Identify which cell holds the provided text, then report its (x, y) central coordinate. 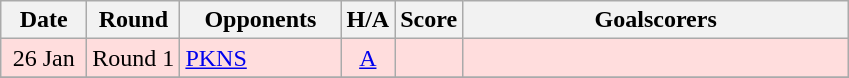
Opponents (260, 20)
Goalscorers (656, 20)
A (368, 58)
Date (44, 20)
PKNS (260, 58)
26 Jan (44, 58)
H/A (368, 20)
Round 1 (134, 58)
Round (134, 20)
Score (429, 20)
